Output the (X, Y) coordinate of the center of the cell containing the given text.  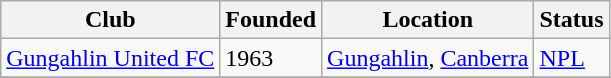
Location (428, 20)
Founded (271, 20)
1963 (271, 58)
Status (572, 20)
Gungahlin, Canberra (428, 58)
Club (110, 20)
Gungahlin United FC (110, 58)
NPL (572, 58)
